Detect which cell encompasses the target text, then output its (x, y) center coordinate. 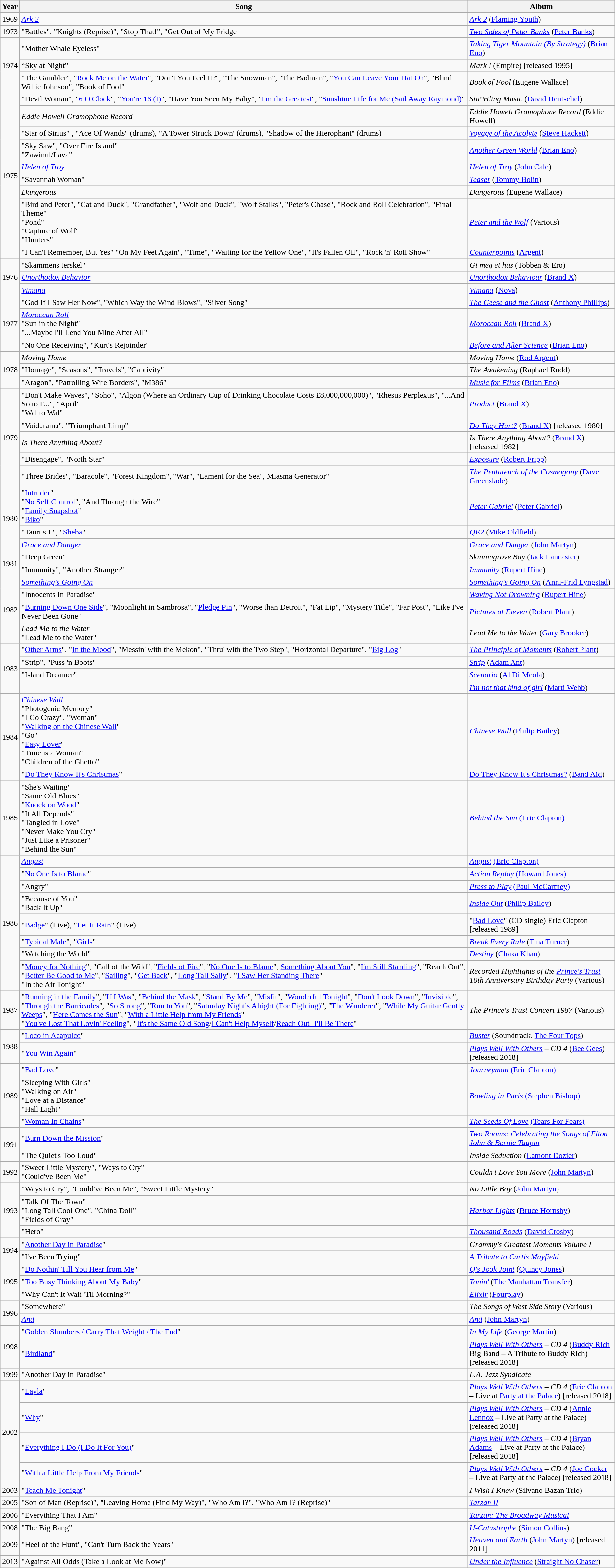
Action Replay (Howard Jones) (541, 874)
Q's Jook Joint (Quincy Jones) (541, 1269)
Album (541, 7)
“Sky at Night” (244, 65)
Tonin' (The Manhattan Transfer) (541, 1282)
"Layla" (244, 1391)
The Geese and the Ghost (Anthony Phillips) (541, 302)
1996 (10, 1313)
"Typical Male", "Girls" (244, 942)
1982 (10, 610)
Elixir (Fourplay) (541, 1294)
Year (10, 7)
1991 (10, 1144)
1994 (10, 1251)
"No One Receiving", "Kurt's Rejoinder" (244, 345)
"Voidarama", "Triumphant Limp" (244, 425)
Exposure (Robert Fripp) (541, 459)
Plays Well With Others – CD 4 (Eric Clapton – Live at Party at the Palace) [released 2018] (541, 1391)
August (244, 861)
"Battles", "Knights (Reprise)", "Stop That!", "Get Out of My Fridge (244, 32)
1986 (10, 923)
Music for Films (Brian Eno) (541, 382)
"God If I Saw Her Now", "Which Way the Wind Blows", "Silver Song" (244, 302)
Chinese Wall (Philip Bailey) (541, 731)
2013 (10, 1561)
"Immunity", "Another Stranger" (244, 570)
Mark I (Empire) [released 1995] (541, 65)
"Everything That I Am" (244, 1515)
Scenario (Al Di Meola) (541, 675)
Behind the Sun (Eric Clapton) (541, 818)
Another Green World (Brian Eno) (541, 150)
Couldn't Love You More (John Martyn) (541, 1172)
Plays Well With Others – CD 4 (Annie Lennox – Live at Party at the Palace) [released 2018] (541, 1417)
"Star of Sirius" , "Ace Of Wands" (drums), "A Tower Struck Down' (drums), "Shadow of the Hierophant" (drums) (244, 133)
"I Can't Remember, But Yes" "On My Feet Again", "Time", "Waiting for the Yellow One", "It's Fallen Off", "Rock 'n' Roll Show" (244, 252)
Something's Going On (244, 582)
1993 (10, 1210)
Lead Me to the Water (Gary Brooker) (541, 633)
2005 (10, 1503)
Recorded Highlights of the Prince's Trust 10th Anniversary Birthday Party (Various) (541, 975)
"Deep Green" (244, 557)
Is There Anything About? (Brand X) [released 1982] (541, 442)
No Little Boy (John Martyn) (541, 1189)
1977 (10, 324)
1983 (10, 668)
Thousand Roads (David Crosby) (541, 1232)
"Taurus I.", "Sheba" (244, 532)
"Against All Odds (Take a Look at Me Now)" (244, 1561)
Dangerous (244, 192)
Helen of Troy (John Cale) (541, 167)
Under the Influence (Straight No Chaser) (541, 1561)
Ark 2 (Flaming Youth) (541, 19)
1988 (10, 1047)
1974 (10, 65)
The Songs of West Side Story (Various) (541, 1307)
I Wish I Knew (Silvano Bazan Trio) (541, 1490)
The Prince's Trust Concert 1987 (Various) (541, 1010)
And (John Martyn) (541, 1319)
Sta*rtling Music (David Hentschel) (541, 99)
"Birdland" (244, 1353)
I'm not that kind of girl (Marti Webb) (541, 687)
"You Win Again" (244, 1053)
Moving Home (244, 358)
"I've Been Trying" (244, 1257)
"Intruder" "No Self Control", "And Through the Wire" "Family Snapshot" "Biko" (244, 506)
The Seeds Of Love (Tears For Fears) (541, 1121)
1975 (10, 176)
1980 (10, 519)
Teaser (Tommy Bolin) (541, 179)
The Principle of Moments (Robert Plant) (541, 650)
"Innocents In Paradise" (244, 595)
"Bad Love" (CD single) Eric Clapton [released 1989] (541, 925)
Journeyman (Eric Clapton) (541, 1070)
"Sky Saw", "Over Fire Island" "Zawinul/Lava" (244, 150)
1995 (10, 1282)
Moroccan Roll (Brand X) (541, 324)
"Aragon", "Patrolling Wire Borders", "M386" (244, 382)
"Why" (244, 1417)
Voyage of the Acolyte (Steve Hackett) (541, 133)
A Tribute to Curtis Mayfield (541, 1257)
Heaven and Earth (John Martyn) [released 2011] (541, 1544)
"Other Arms", "In the Mood", "Messin' with the Mekon", "Thru' with the Two Step", "Horizontal Departure", "Big Log" (244, 650)
Pictures at Eleven (Robert Plant) (541, 611)
Is There Anything About? (244, 442)
Chinese Wall "Photogenic Memory" "I Go Crazy", "Woman" "Walking on the Chinese Wall" "Go" "Easy Lover" "Time is a Woman" "Children of the Ghetto" (244, 731)
"Teach Me Tonight" (244, 1490)
2008 (10, 1528)
"Disengage", "North Star" (244, 459)
Waving Not Drowning (Rupert Hine) (541, 595)
Lead Me to the Water"Lead Me to the Water" (244, 633)
The Pentateuch of the Cosmogony (Dave Greenslade) (541, 476)
1976 (10, 277)
Two Sides of Peter Banks (Peter Banks) (541, 32)
"Hero" (244, 1232)
Before and After Science (Brian Eno) (541, 345)
Peter Gabriel (Peter Gabriel) (541, 506)
Something's Going On (Anni-Frid Lyngstad) (541, 582)
Plays Well With Others – CD 4 (Bee Gees) [released 2018] (541, 1053)
L.A. Jazz Syndicate (541, 1374)
Bowling in Paris (Stephen Bishop) (541, 1095)
QE2 (Mike Oldfield) (541, 532)
"Sleeping With Girls" "Walking on Air" "Love at a Distance" "Hall Light" (244, 1095)
"Burn Down the Mission" (244, 1138)
"She's Waiting" "Same Old Blues" "Knock on Wood" "It All Depends" "Tangled in Love" "Never Make You Cry" "Just Like a Prisoner" "Behind the Sun" (244, 818)
Gi meg et hus (Tobben & Ero) (541, 265)
"Savannah Woman" (244, 179)
"Three Brides", "Baracole", "Forest Kingdom", "War", "Lament for the Sea", Miasma Generator" (244, 476)
1979 (10, 438)
1985 (10, 818)
Press to Play (Paul McCartney) (541, 886)
"Do Nothin' Till You Hear from Me" (244, 1269)
"Talk Of The Town" "Long Tall Cool One", "China Doll" "Fields of Gray" (244, 1210)
2009 (10, 1544)
Buster (Soundtrack, The Four Tops) (541, 1036)
U-Catastrophe (Simon Collins) (541, 1528)
1969 (10, 19)
Unorthodox Behavior (244, 277)
"Loco in Acapulco" (244, 1036)
Strip (Adam Ant) (541, 662)
Vimana (Nova) (541, 290)
"Because of You" "Back It Up" (244, 904)
1978 (10, 370)
Break Every Rule (Tina Turner) (541, 942)
Two Rooms: Celebrating the Songs of Elton John & Bernie Taupin (541, 1138)
"Everything I Do (I Do It For You)" (244, 1448)
And (244, 1319)
The Awakening (Raphael Rudd) (541, 370)
Product (Brand X) (541, 404)
Song (244, 7)
Harbor Lights (Bruce Hornsby) (541, 1210)
"Watching the World" (244, 954)
"Bad Love" (244, 1070)
"Badge" (Live), "Let It Rain" (Live) (244, 925)
Do They Know It's Christmas? (Band Aid) (541, 774)
1987 (10, 1010)
"No One Is to Blame" (244, 874)
"With a Little Help From My Friends" (244, 1473)
"Heel of the Hunt", "Can't Turn Back the Years" (244, 1544)
"Island Dreamer" (244, 675)
Counterpoints (Argent) (541, 252)
Taking Tiger Mountain (By Strategy) (Brian Eno) (541, 49)
August (Eric Clapton) (541, 861)
Moroccan Roll "Sun in the Night" "...Maybe I'll Lend You Mine After All" (244, 324)
2002 (10, 1432)
"Do They Know It's Christmas" (244, 774)
Grace and Danger (244, 545)
Immunity (Rupert Hine) (541, 570)
Grammy's Greatest Moments Volume I (541, 1244)
"The Quiet's Too Loud" (244, 1155)
Dangerous (Eugene Wallace) (541, 192)
1981 (10, 563)
1984 (10, 737)
Do They Hurt? (Brand X) [released 1980] (541, 425)
"Golden Slumbers / Carry That Weight / The End" (244, 1332)
"Skammens terskel" (244, 265)
"Devil Woman", "6 O'Clock", "You're 16 (I)", "Have You Seen My Baby", "I'm the Greatest", "Sunshine Life for Me (Sail Away Raymond)" (244, 99)
2006 (10, 1515)
"Sweet Little Mystery", "Ways to Cry" "Could've Been Me" (244, 1172)
Vimana (244, 290)
Moving Home (Rod Argent) (541, 358)
"Why Can't It Wait 'Til Morning?" (244, 1294)
Destiny (Chaka Khan) (541, 954)
"Strip", "Puss 'n Boots" (244, 662)
Inside Out (Philip Bailey) (541, 904)
"Angry" (244, 886)
"Too Busy Thinking About My Baby" (244, 1282)
Unorthodox Behaviour (Brand X) (541, 277)
1999 (10, 1374)
Tarzan: The Broadway Musical (541, 1515)
Tarzan II (541, 1503)
"Mother Whale Eyeless" (244, 49)
"The Big Bang" (244, 1528)
Eddie Howell Gramophone Record (Eddie Howell) (541, 116)
"Somewhere" (244, 1307)
Inside Seduction (Lamont Dozier) (541, 1155)
1992 (10, 1172)
2003 (10, 1490)
1989 (10, 1095)
Peter and the Wolf (Various) (541, 222)
Plays Well With Others – CD 4 (Buddy Rich Big Band – A Tribute to Buddy Rich) [released 2018] (541, 1353)
"Ways to Cry", "Could've Been Me", "Sweet Little Mystery" (244, 1189)
Helen of Troy (244, 167)
"Woman In Chains" (244, 1121)
Plays Well With Others – CD 4 (Joe Cocker – Live at Party at the Palace) [released 2018] (541, 1473)
1998 (10, 1347)
1973 (10, 32)
In My Life (George Martin) (541, 1332)
Skinningrove Bay (Jack Lancaster) (541, 557)
"Son of Man (Reprise)", "Leaving Home (Find My Way)", "Who Am I?", "Who Am I? (Reprise)" (244, 1503)
Plays Well With Others – CD 4 (Bryan Adams – Live at Party at the Palace) [released 2018] (541, 1448)
Eddie Howell Gramophone Record (244, 116)
Ark 2 (244, 19)
Grace and Danger (John Martyn) (541, 545)
Book of Fool (Eugene Wallace) (541, 82)
"Homage", "Seasons", "Travels", "Captivity" (244, 370)
